Determine the (X, Y) coordinate at the center of the cell enclosing the given text.  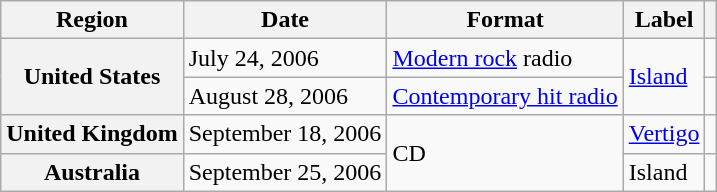
September 18, 2006 (285, 134)
Format (505, 20)
Label (664, 20)
Date (285, 20)
July 24, 2006 (285, 58)
United States (92, 77)
Australia (92, 172)
CD (505, 153)
Vertigo (664, 134)
Modern rock radio (505, 58)
August 28, 2006 (285, 96)
Contemporary hit radio (505, 96)
September 25, 2006 (285, 172)
United Kingdom (92, 134)
Region (92, 20)
